Extract the (x, y) coordinate from the center of the cell holding the provided text.  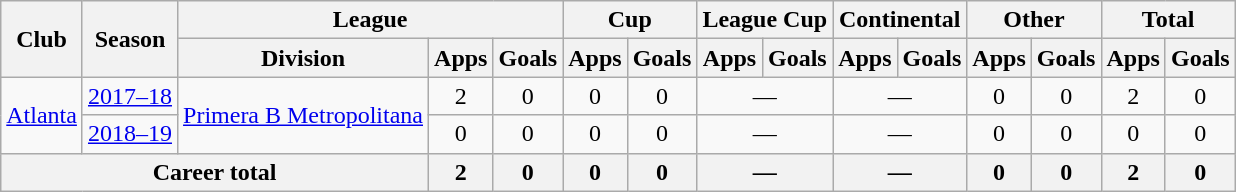
Total (1168, 20)
2017–18 (130, 96)
Division (304, 58)
Club (42, 39)
Atlanta (42, 115)
Other (1034, 20)
Career total (215, 172)
2018–19 (130, 134)
Cup (630, 20)
Season (130, 39)
Continental (900, 20)
League Cup (765, 20)
Primera B Metropolitana (304, 115)
League (370, 20)
